Determine the (X, Y) coordinate at the center of the cell enclosing the given text.  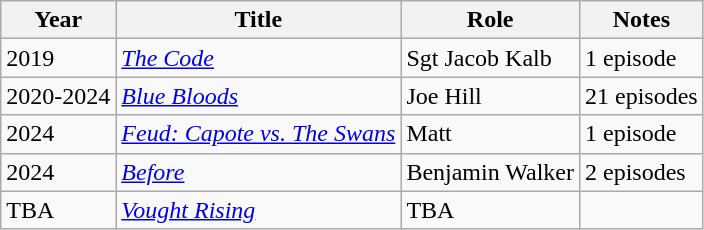
21 episodes (641, 96)
Blue Bloods (258, 96)
Feud: Capote vs. The Swans (258, 134)
Year (58, 20)
Title (258, 20)
Matt (490, 134)
Vought Rising (258, 210)
2020-2024 (58, 96)
Benjamin Walker (490, 172)
Before (258, 172)
Role (490, 20)
2019 (58, 58)
The Code (258, 58)
Notes (641, 20)
Sgt Jacob Kalb (490, 58)
2 episodes (641, 172)
Joe Hill (490, 96)
